Determine the [X, Y] coordinate at the center of the cell enclosing the given text.  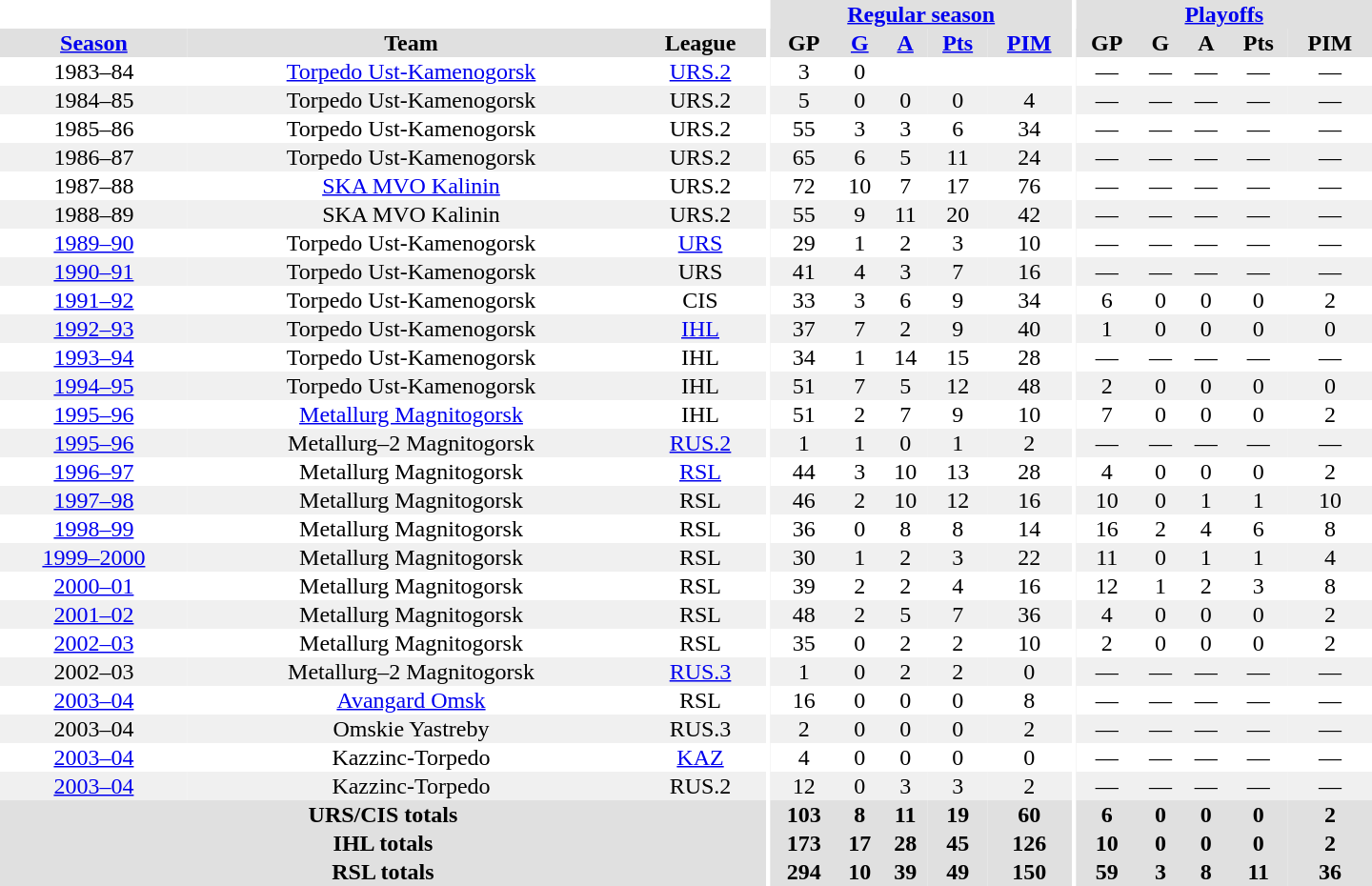
Playoffs [1224, 14]
1984–85 [93, 100]
CIS [700, 300]
40 [1029, 329]
1988–89 [93, 214]
URS/CIS totals [383, 815]
13 [958, 472]
League [700, 43]
1991–92 [93, 300]
103 [804, 815]
19 [958, 815]
Avangard Omsk [412, 700]
15 [958, 357]
20 [958, 214]
1993–94 [93, 357]
37 [804, 329]
Regular season [920, 14]
1992–93 [93, 329]
Team [412, 43]
1987–88 [93, 186]
44 [804, 472]
2001–02 [93, 614]
49 [958, 872]
294 [804, 872]
45 [958, 843]
1985–86 [93, 129]
1998–99 [93, 529]
72 [804, 186]
RSL totals [383, 872]
76 [1029, 186]
IHL totals [383, 843]
126 [1029, 843]
2000–01 [93, 586]
1983–84 [93, 71]
173 [804, 843]
42 [1029, 214]
41 [804, 272]
33 [804, 300]
24 [1029, 157]
30 [804, 557]
59 [1107, 872]
1994–95 [93, 386]
22 [1029, 557]
35 [804, 643]
KAZ [700, 757]
Season [93, 43]
Omskie Yastreby [412, 729]
1999–2000 [93, 557]
60 [1029, 815]
1997–98 [93, 500]
1989–90 [93, 243]
1986–87 [93, 157]
65 [804, 157]
46 [804, 500]
150 [1029, 872]
1996–97 [93, 472]
29 [804, 243]
1990–91 [93, 272]
